Detect which cell encompasses the target text, then output its (x, y) center coordinate. 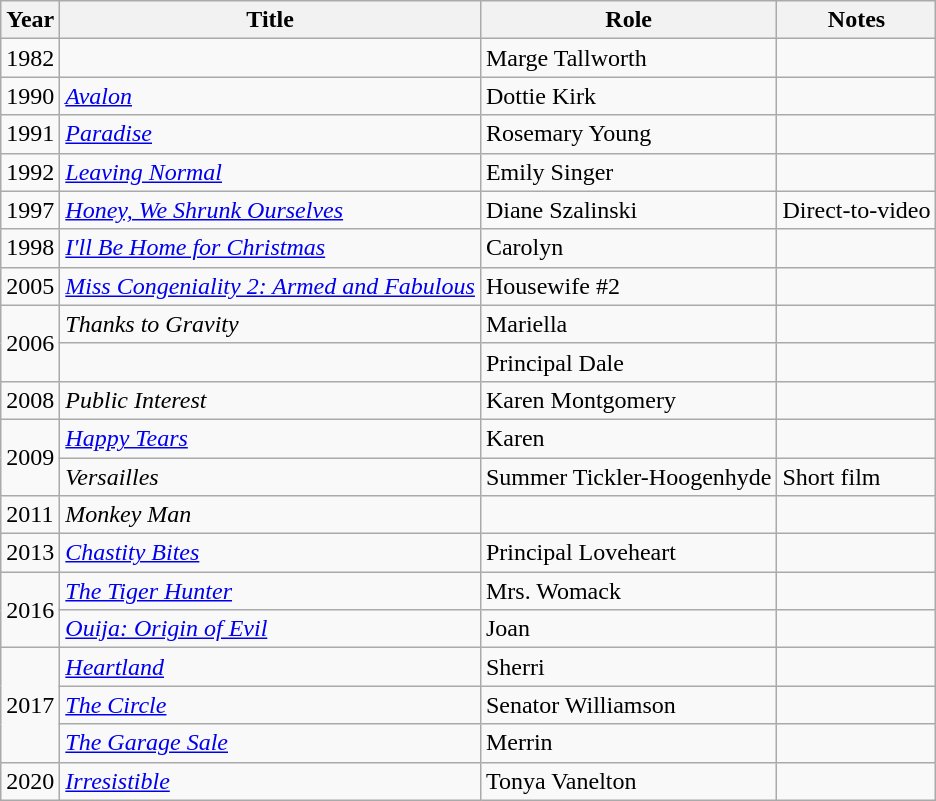
Notes (856, 20)
Ouija: Origin of Evil (270, 629)
Versailles (270, 477)
1982 (30, 58)
Karen (628, 438)
2005 (30, 286)
2016 (30, 610)
2008 (30, 400)
Karen Montgomery (628, 400)
Mrs. Womack (628, 591)
Diane Szalinski (628, 210)
Principal Loveheart (628, 553)
2020 (30, 781)
Avalon (270, 96)
Tonya Vanelton (628, 781)
Title (270, 20)
Emily Singer (628, 172)
Paradise (270, 134)
Short film (856, 477)
1990 (30, 96)
2013 (30, 553)
Happy Tears (270, 438)
Carolyn (628, 248)
Direct-to-video (856, 210)
Dottie Kirk (628, 96)
Irresistible (270, 781)
2006 (30, 343)
Public Interest (270, 400)
1992 (30, 172)
Leaving Normal (270, 172)
Marge Tallworth (628, 58)
Merrin (628, 743)
Honey, We Shrunk Ourselves (270, 210)
Chastity Bites (270, 553)
Year (30, 20)
Monkey Man (270, 515)
1998 (30, 248)
Principal Dale (628, 362)
Mariella (628, 324)
Heartland (270, 667)
The Garage Sale (270, 743)
2011 (30, 515)
2009 (30, 457)
Rosemary Young (628, 134)
Senator Williamson (628, 705)
Thanks to Gravity (270, 324)
I'll Be Home for Christmas (270, 248)
1997 (30, 210)
The Tiger Hunter (270, 591)
Housewife #2 (628, 286)
Summer Tickler-Hoogenhyde (628, 477)
1991 (30, 134)
Sherri (628, 667)
Miss Congeniality 2: Armed and Fabulous (270, 286)
Joan (628, 629)
2017 (30, 705)
The Circle (270, 705)
Role (628, 20)
